Scan for the cell matching the given text and deliver its [X, Y] coordinate at center. 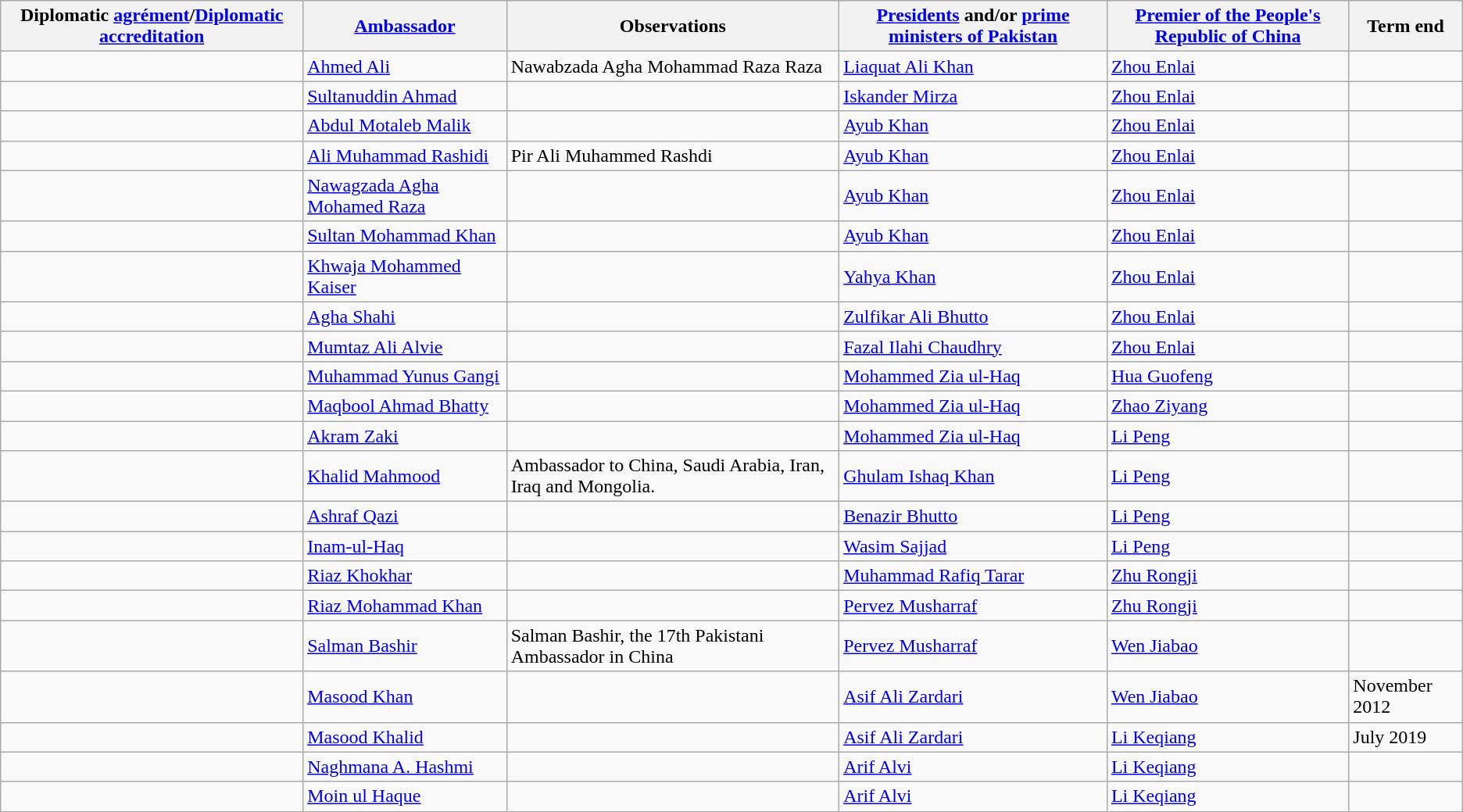
Zulfikar Ali Bhutto [974, 317]
Hua Guofeng [1227, 376]
Inam-ul-Haq [405, 546]
Moin ul Haque [405, 796]
Wasim Sajjad [974, 546]
Diplomatic agrément/Diplomatic accreditation [152, 27]
Term end [1405, 27]
Ahmed Ali [405, 66]
Salman Bashir, the 17th Pakistani Ambassador in China [673, 646]
Ghulam Ishaq Khan [974, 477]
Maqbool Ahmad Bhatty [405, 406]
Masood Khalid [405, 737]
Sultanuddin Ahmad [405, 96]
Fazal Ilahi Chaudhry [974, 346]
Riaz Mohammad Khan [405, 606]
Akram Zaki [405, 435]
Ambassador to China, Saudi Arabia, Iran, Iraq and Mongolia. [673, 477]
Yahya Khan [974, 277]
Masood Khan [405, 697]
Agha Shahi [405, 317]
Ali Muhammad Rashidi [405, 156]
Observations [673, 27]
Naghmana A. Hashmi [405, 767]
Liaquat Ali Khan [974, 66]
Sultan Mohammad Khan [405, 236]
Salman Bashir [405, 646]
Iskander Mirza [974, 96]
Ambassador [405, 27]
Mumtaz Ali Alvie [405, 346]
Nawabzada Agha Mohammad Raza Raza [673, 66]
Pir Ali Muhammed Rashdi [673, 156]
Abdul Motaleb Malik [405, 126]
July 2019 [1405, 737]
Nawagzada Agha Mohamed Raza [405, 195]
Premier of the People's Republic of China [1227, 27]
Muhammad Yunus Gangi [405, 376]
Presidents and/or prime ministers of Pakistan [974, 27]
Zhao Ziyang [1227, 406]
Khwaja Mohammed Kaiser [405, 277]
Muhammad Rafiq Tarar [974, 576]
November 2012 [1405, 697]
Khalid Mahmood [405, 477]
Riaz Khokhar [405, 576]
Benazir Bhutto [974, 517]
Ashraf Qazi [405, 517]
